Detect which cell encompasses the target text, then output its (X, Y) center coordinate. 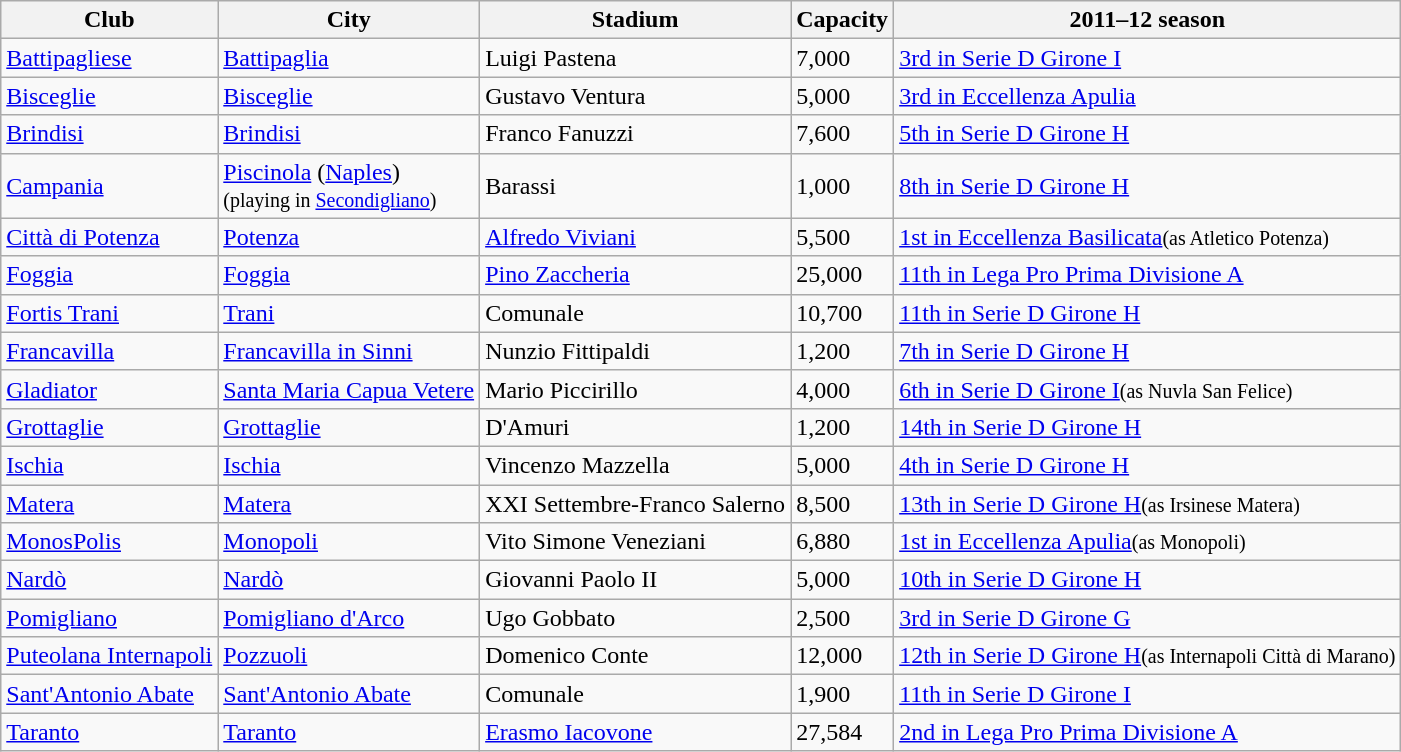
Francavilla (110, 351)
Franco Fanuzzi (636, 134)
6th in Serie D Girone I(as Nuvla San Felice) (1148, 389)
Trani (349, 313)
Vito Simone Veneziani (636, 542)
Pomigliano (110, 618)
1,900 (842, 694)
3rd in Eccellenza Apulia (1148, 96)
11th in Lega Pro Prima Divisione A (1148, 275)
Città di Potenza (110, 237)
Potenza (349, 237)
8th in Serie D Girone H (1148, 186)
Pomigliano d'Arco (349, 618)
2011–12 season (1148, 20)
Ugo Gobbato (636, 618)
7,600 (842, 134)
12,000 (842, 656)
1st in Eccellenza Apulia(as Monopoli) (1148, 542)
Barassi (636, 186)
Mario Piccirillo (636, 389)
11th in Serie D Girone I (1148, 694)
Gustavo Ventura (636, 96)
Domenico Conte (636, 656)
Capacity (842, 20)
7,000 (842, 58)
1st in Eccellenza Basilicata(as Atletico Potenza) (1148, 237)
7th in Serie D Girone H (1148, 351)
10,700 (842, 313)
Club (110, 20)
Campania (110, 186)
5,500 (842, 237)
Luigi Pastena (636, 58)
6,880 (842, 542)
14th in Serie D Girone H (1148, 427)
4th in Serie D Girone H (1148, 465)
City (349, 20)
Pozzuoli (349, 656)
Erasmo Iacovone (636, 732)
Battipagliese (110, 58)
Francavilla in Sinni (349, 351)
27,584 (842, 732)
3rd in Serie D Girone G (1148, 618)
Pino Zaccheria (636, 275)
1,000 (842, 186)
Puteolana Internapoli (110, 656)
10th in Serie D Girone H (1148, 580)
2nd in Lega Pro Prima Divisione A (1148, 732)
Alfredo Viviani (636, 237)
Nunzio Fittipaldi (636, 351)
2,500 (842, 618)
11th in Serie D Girone H (1148, 313)
5th in Serie D Girone H (1148, 134)
D'Amuri (636, 427)
13th in Serie D Girone H(as Irsinese Matera) (1148, 503)
Santa Maria Capua Vetere (349, 389)
25,000 (842, 275)
12th in Serie D Girone H(as Internapoli Città di Marano) (1148, 656)
8,500 (842, 503)
Giovanni Paolo II (636, 580)
Battipaglia (349, 58)
Fortis Trani (110, 313)
Piscinola (Naples)(playing in Secondigliano) (349, 186)
3rd in Serie D Girone I (1148, 58)
Vincenzo Mazzella (636, 465)
4,000 (842, 389)
MonosPolis (110, 542)
XXI Settembre-Franco Salerno (636, 503)
Monopoli (349, 542)
Stadium (636, 20)
Gladiator (110, 389)
